Extract the (X, Y) coordinate from the center of the cell holding the provided text.  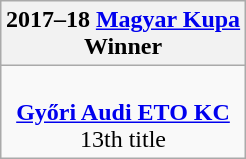
Győri Audi ETO KC13th title (122, 112)
2017–18 Magyar KupaWinner (122, 34)
